From the cell containing the given text, extract its center point as [x, y] coordinate. 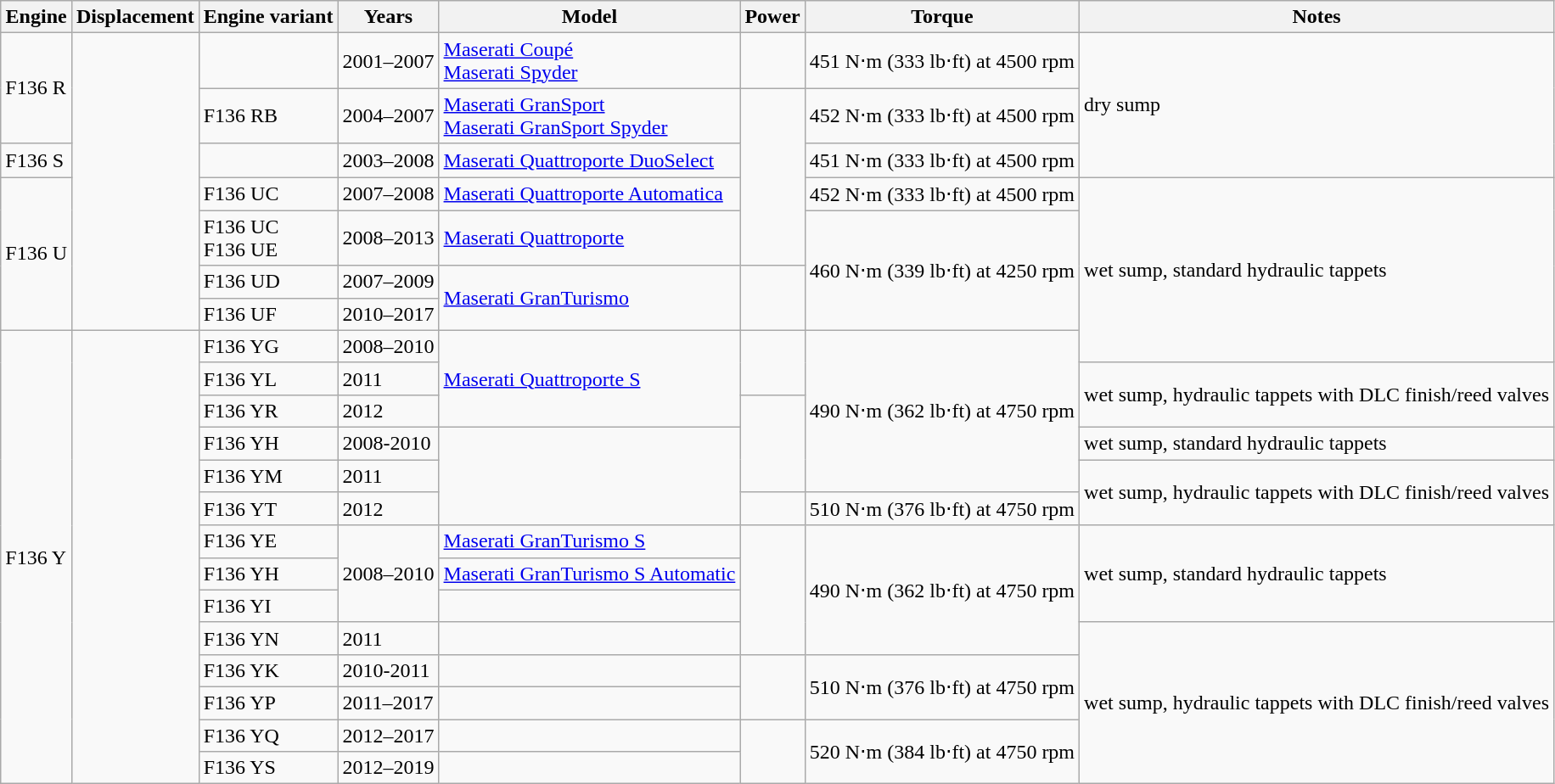
F136 UCF136 UE [268, 238]
F136 UC [268, 193]
Maserati GranTurismo S [589, 541]
F136 YK [268, 670]
F136 YS [268, 768]
Maserati GranTurismo S Automatic [589, 574]
F136 YL [268, 378]
F136 Y [36, 557]
2012–2017 [389, 736]
2001–2007 [389, 61]
2008–2013 [389, 238]
F136 UF [268, 314]
2004–2007 [389, 115]
F136 YE [268, 541]
Maserati Quattroporte Automatica [589, 193]
F136 YG [268, 346]
F136 YI [268, 606]
Power [772, 17]
2007–2009 [389, 282]
Engine variant [268, 17]
F136 YR [268, 411]
2008-2010 [389, 443]
F136 YT [268, 509]
Maserati GranTurismo [589, 298]
Displacement [135, 17]
520 N⋅m (384 lb⋅ft) at 4750 rpm [942, 752]
F136 U [36, 253]
2011–2017 [389, 703]
Maserati Quattroporte S [589, 378]
F136 RB [268, 115]
F136 UD [268, 282]
dry sump [1317, 105]
Model [589, 17]
F136 YM [268, 476]
Maserati GranSportMaserati GranSport Spyder [589, 115]
Years [389, 17]
Engine [36, 17]
F136 YP [268, 703]
F136 YQ [268, 736]
2007–2008 [389, 193]
2003–2008 [389, 160]
2012–2019 [389, 768]
Notes [1317, 17]
F136 YN [268, 638]
F136 R [36, 88]
2010–2017 [389, 314]
Maserati Quattroporte [589, 238]
Maserati CoupéMaserati Spyder [589, 61]
Maserati Quattroporte DuoSelect [589, 160]
2010-2011 [389, 670]
F136 S [36, 160]
460 N⋅m (339 lb⋅ft) at 4250 rpm [942, 270]
Torque [942, 17]
